Search for the cell housing the specified text and yield its (X, Y) center coordinate. 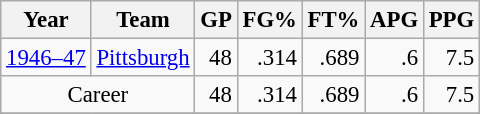
Career (98, 95)
GP (216, 20)
FT% (334, 20)
Team (143, 20)
Year (46, 20)
Pittsburgh (143, 58)
FG% (270, 20)
APG (394, 20)
1946–47 (46, 58)
PPG (451, 20)
